Pinpoint the cell where the given text exists, returning its (x, y) midpoint coordinate. 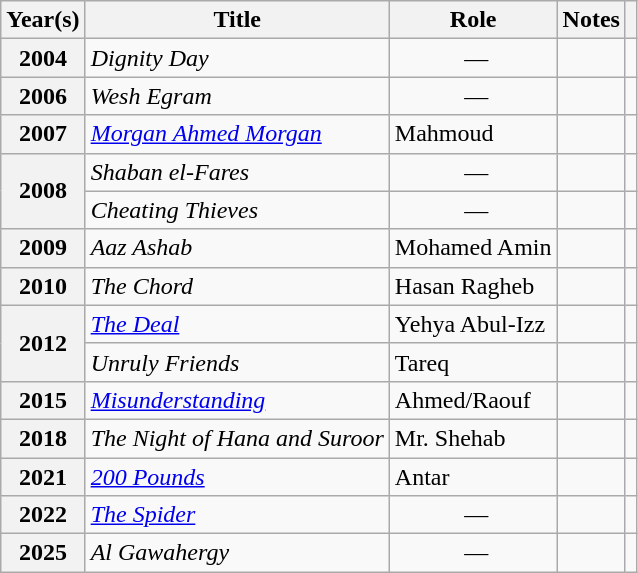
Title (237, 20)
The Chord (237, 286)
Hasan Ragheb (473, 286)
Mr. Shehab (473, 438)
The Spider (237, 515)
Al Gawahergy (237, 553)
2004 (43, 58)
Mohamed Amin (473, 248)
2018 (43, 438)
Antar (473, 477)
Mahmoud (473, 134)
Cheating Thieves (237, 210)
The Night of Hana and Suroor (237, 438)
Dignity Day (237, 58)
The Deal (237, 324)
Unruly Friends (237, 362)
2012 (43, 343)
2008 (43, 191)
2021 (43, 477)
2006 (43, 96)
2022 (43, 515)
Morgan Ahmed Morgan (237, 134)
200 Pounds (237, 477)
Misunderstanding (237, 400)
Wesh Egram (237, 96)
Tareq (473, 362)
Shaban el-Fares (237, 172)
Role (473, 20)
Year(s) (43, 20)
Notes (591, 20)
Aaz Ashab (237, 248)
2015 (43, 400)
2025 (43, 553)
2007 (43, 134)
2009 (43, 248)
2010 (43, 286)
Yehya Abul-Izz (473, 324)
Ahmed/Raouf (473, 400)
